Capture the cell that displays the provided text and extract its (x, y) central coordinate. 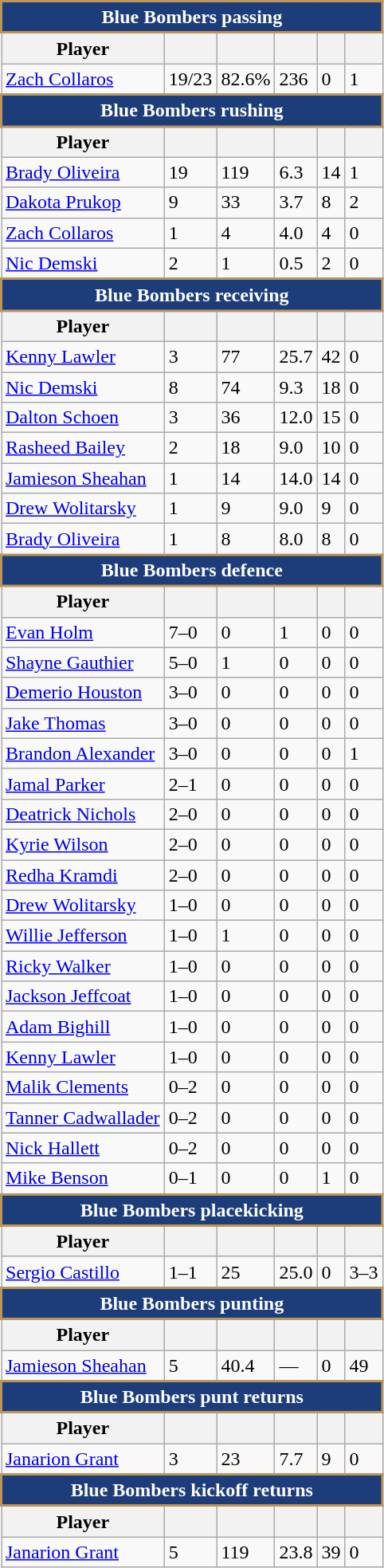
15 (331, 418)
— (296, 1366)
7.7 (296, 1459)
39 (331, 1552)
1–1 (190, 1272)
Tanner Cadwallader (83, 1118)
19/23 (190, 80)
236 (296, 80)
25 (245, 1272)
82.6% (245, 80)
0.5 (296, 263)
Blue Bombers punt returns (193, 1397)
Shayne Gauthier (83, 662)
19 (190, 172)
12.0 (296, 418)
Jake Thomas (83, 723)
7–0 (190, 632)
Sergio Castillo (83, 1272)
Blue Bombers passing (193, 18)
42 (331, 356)
10 (331, 448)
Dakota Prukop (83, 202)
6.3 (296, 172)
40.4 (245, 1366)
3.7 (296, 202)
3–3 (363, 1272)
Blue Bombers punting (193, 1303)
Dalton Schoen (83, 418)
0–1 (190, 1178)
23.8 (296, 1552)
Mike Benson (83, 1178)
Redha Kramdi (83, 874)
Brandon Alexander (83, 753)
Nick Hallett (83, 1148)
Adam Bighill (83, 1027)
Ricky Walker (83, 966)
Rasheed Bailey (83, 448)
23 (245, 1459)
25.7 (296, 356)
Blue Bombers defence (193, 571)
Jamal Parker (83, 784)
49 (363, 1366)
33 (245, 202)
74 (245, 387)
8.0 (296, 539)
Kyrie Wilson (83, 844)
Evan Holm (83, 632)
36 (245, 418)
Willie Jefferson (83, 936)
25.0 (296, 1272)
Blue Bombers rushing (193, 111)
Blue Bombers placekicking (193, 1210)
Malik Clements (83, 1087)
2–1 (190, 784)
9.3 (296, 387)
Jackson Jeffcoat (83, 996)
Blue Bombers kickoff returns (193, 1491)
Deatrick Nichols (83, 814)
Blue Bombers receiving (193, 295)
14.0 (296, 478)
Demerio Houston (83, 693)
77 (245, 356)
4.0 (296, 233)
5–0 (190, 662)
